Output the [X, Y] coordinate of the center of the cell containing the given text.  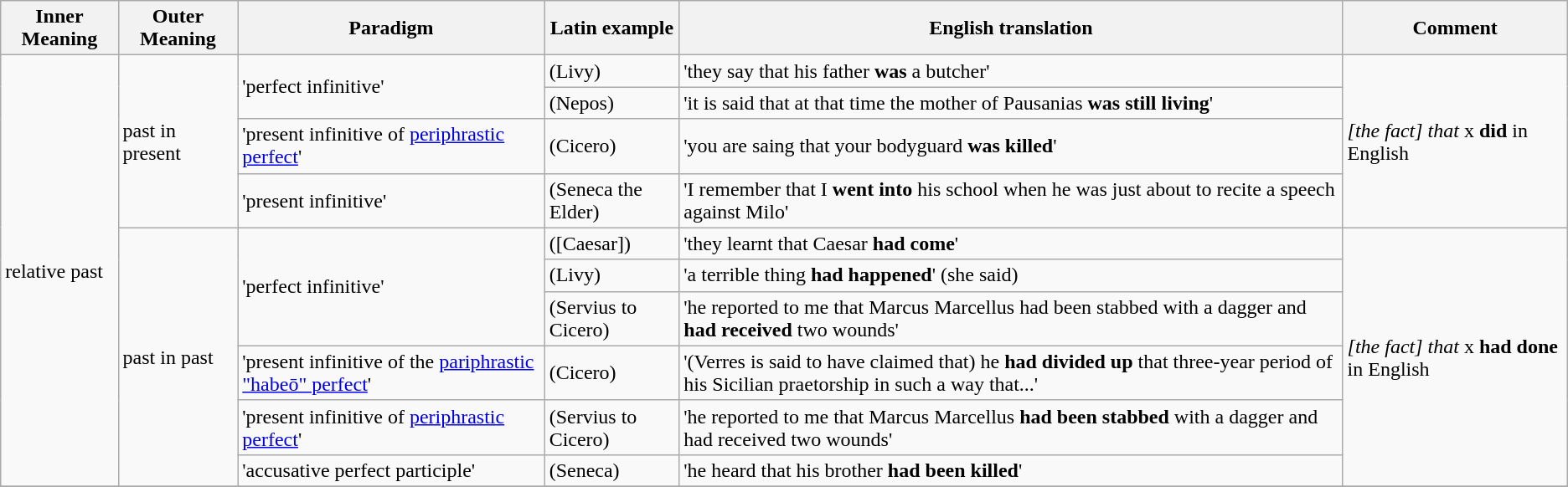
English translation [1011, 28]
Inner Meaning [59, 28]
Latin example [611, 28]
past in present [178, 141]
'they say that his father was a butcher' [1011, 71]
'they learnt that Caesar had come' [1011, 243]
Paradigm [391, 28]
'I remember that I went into his school when he was just about to recite a speech against Milo' [1011, 201]
relative past [59, 271]
(Seneca the Elder) [611, 201]
'accusative perfect participle' [391, 470]
'present infinitive' [391, 201]
Comment [1455, 28]
past in past [178, 356]
([Caesar]) [611, 243]
(Seneca) [611, 470]
[the fact] that x did in English [1455, 141]
'(Verres is said to have claimed that) he had divided up that three-year period of his Sicilian praetorship in such a way that...' [1011, 373]
'he heard that his brother had been killed' [1011, 470]
'present infinitive of the pariphrastic "habeō" perfect' [391, 373]
'it is said that at that time the mother of Pausanias was still living' [1011, 103]
'a terrible thing had happened' (she said) [1011, 275]
(Nepos) [611, 103]
[the fact] that x had done in English [1455, 356]
Outer Meaning [178, 28]
'you are saing that your bodyguard was killed' [1011, 146]
